Find where the given text appears and provide that cell's center as [X, Y] coordinate. 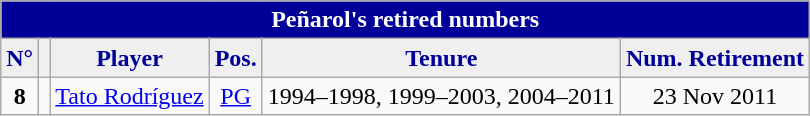
23 Nov 2011 [714, 96]
N° [20, 58]
Pos. [236, 58]
PG [236, 96]
Player [130, 58]
1994–1998, 1999–2003, 2004–2011 [441, 96]
Tenure [441, 58]
Num. Retirement [714, 58]
Tato Rodríguez [130, 96]
Peñarol's retired numbers [406, 20]
8 [20, 96]
